Extract the (X, Y) coordinate from the center of the cell holding the provided text.  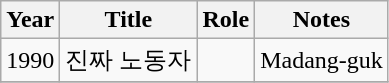
진짜 노동자 (128, 60)
Madang-guk (322, 60)
1990 (30, 60)
Title (128, 20)
Role (226, 20)
Year (30, 20)
Notes (322, 20)
